Search for the cell housing the specified text and yield its [X, Y] center coordinate. 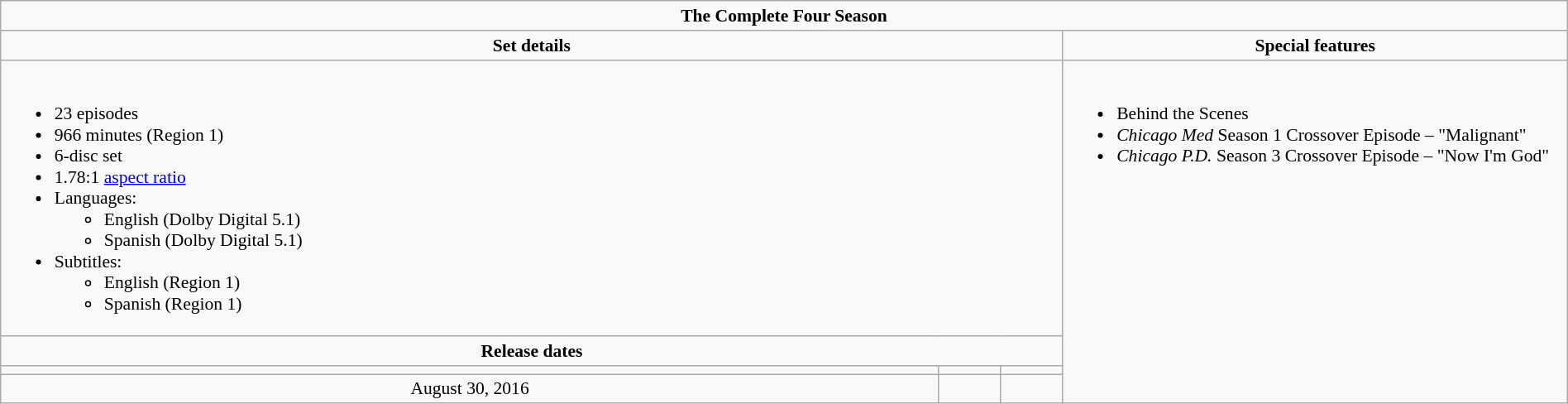
The Complete Four Season [784, 16]
Release dates [532, 351]
August 30, 2016 [470, 389]
Set details [532, 46]
Behind the ScenesChicago Med Season 1 Crossover Episode – "Malignant"Chicago P.D. Season 3 Crossover Episode – "Now I'm God" [1315, 232]
Special features [1315, 46]
